Capture the cell that displays the provided text and extract its [X, Y] central coordinate. 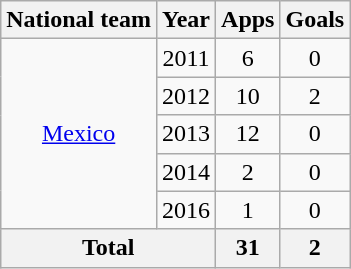
National team [79, 20]
2011 [186, 58]
2016 [186, 210]
Goals [315, 20]
Year [186, 20]
31 [248, 248]
Apps [248, 20]
10 [248, 96]
Total [108, 248]
1 [248, 210]
Mexico [79, 134]
2013 [186, 134]
12 [248, 134]
6 [248, 58]
2012 [186, 96]
2014 [186, 172]
